Identify which cell holds the provided text, then report its (x, y) central coordinate. 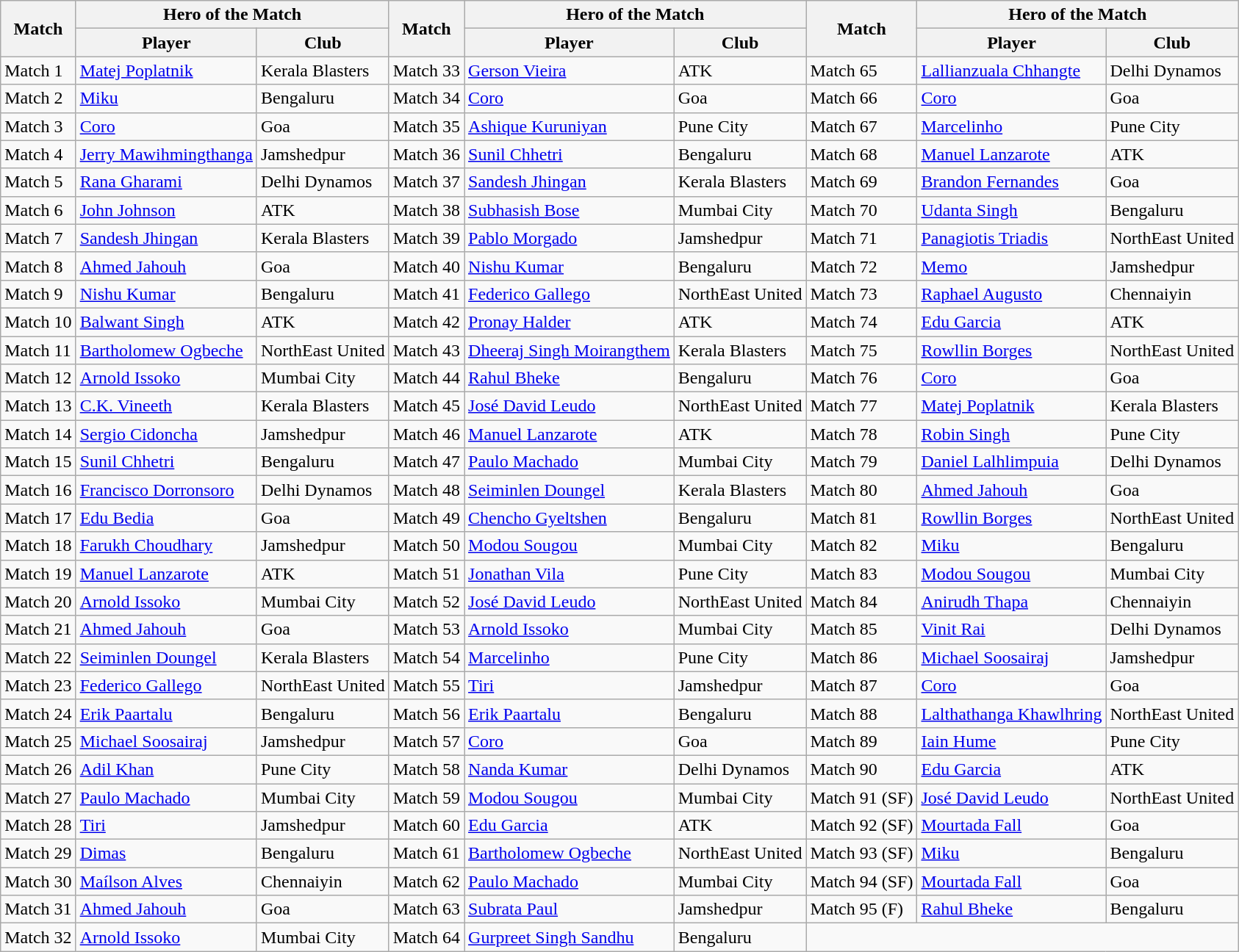
Match 48 (426, 490)
Match 87 (861, 685)
Match 6 (38, 210)
Match 35 (426, 126)
Match 33 (426, 71)
Balwant Singh (166, 322)
Match 49 (426, 518)
Match 22 (38, 657)
Match 67 (861, 126)
Match 50 (426, 546)
Match 19 (38, 574)
Match 53 (426, 630)
Match 78 (861, 434)
Match 66 (861, 98)
Match 8 (38, 266)
Match 31 (38, 909)
Match 86 (861, 657)
Match 57 (426, 741)
Match 83 (861, 574)
Match 1 (38, 71)
Raphael Augusto (1011, 294)
Anirudh Thapa (1011, 602)
Match 55 (426, 685)
Match 79 (861, 462)
Match 30 (38, 881)
Udanta Singh (1011, 210)
Match 88 (861, 713)
Match 40 (426, 266)
Match 11 (38, 350)
Subhasish Bose (570, 210)
Iain Hume (1011, 741)
Match 89 (861, 741)
Vinit Rai (1011, 630)
Match 32 (38, 937)
Daniel Lalhlimpuia (1011, 462)
Nanda Kumar (570, 769)
Edu Bedia (166, 518)
Match 75 (861, 350)
Match 38 (426, 210)
Jerry Mawihmingthanga (166, 154)
Match 59 (426, 797)
Match 43 (426, 350)
Match 84 (861, 602)
Match 27 (38, 797)
Match 42 (426, 322)
Match 34 (426, 98)
Adil Khan (166, 769)
Match 18 (38, 546)
Lallianzuala Chhangte (1011, 71)
Match 62 (426, 881)
Match 80 (861, 490)
Match 15 (38, 462)
Match 76 (861, 378)
John Johnson (166, 210)
Francisco Dorronsoro (166, 490)
Robin Singh (1011, 434)
Match 13 (38, 406)
Match 12 (38, 378)
Match 3 (38, 126)
Match 21 (38, 630)
Match 47 (426, 462)
Pronay Halder (570, 322)
Match 85 (861, 630)
Match 95 (F) (861, 909)
Match 5 (38, 182)
Match 56 (426, 713)
Match 45 (426, 406)
Match 4 (38, 154)
Match 74 (861, 322)
Ashique Kuruniyan (570, 126)
Rana Gharami (166, 182)
Match 69 (861, 182)
Match 93 (SF) (861, 854)
Gurpreet Singh Sandhu (570, 937)
Match 68 (861, 154)
Match 54 (426, 657)
Match 91 (SF) (861, 797)
Jonathan Vila (570, 574)
Memo (1011, 266)
Maílson Alves (166, 881)
Match 51 (426, 574)
Sergio Cidoncha (166, 434)
Match 37 (426, 182)
Match 7 (38, 238)
Subrata Paul (570, 909)
Match 28 (38, 826)
Dimas (166, 854)
Match 61 (426, 854)
Match 92 (SF) (861, 826)
Match 39 (426, 238)
Farukh Choudhary (166, 546)
Lalthathanga Khawlhring (1011, 713)
Match 44 (426, 378)
Match 16 (38, 490)
Match 60 (426, 826)
Match 41 (426, 294)
Chencho Gyeltshen (570, 518)
Pablo Morgado (570, 238)
Match 65 (861, 71)
Match 52 (426, 602)
Match 58 (426, 769)
C.K. Vineeth (166, 406)
Match 24 (38, 713)
Match 70 (861, 210)
Match 63 (426, 909)
Match 81 (861, 518)
Dheeraj Singh Moirangthem (570, 350)
Match 46 (426, 434)
Match 25 (38, 741)
Match 26 (38, 769)
Match 20 (38, 602)
Match 73 (861, 294)
Match 72 (861, 266)
Brandon Fernandes (1011, 182)
Match 36 (426, 154)
Match 14 (38, 434)
Match 10 (38, 322)
Match 94 (SF) (861, 881)
Match 64 (426, 937)
Match 29 (38, 854)
Match 23 (38, 685)
Gerson Vieira (570, 71)
Match 90 (861, 769)
Match 71 (861, 238)
Match 9 (38, 294)
Match 2 (38, 98)
Match 82 (861, 546)
Panagiotis Triadis (1011, 238)
Match 77 (861, 406)
Match 17 (38, 518)
